Detect which cell encompasses the target text, then output its (X, Y) center coordinate. 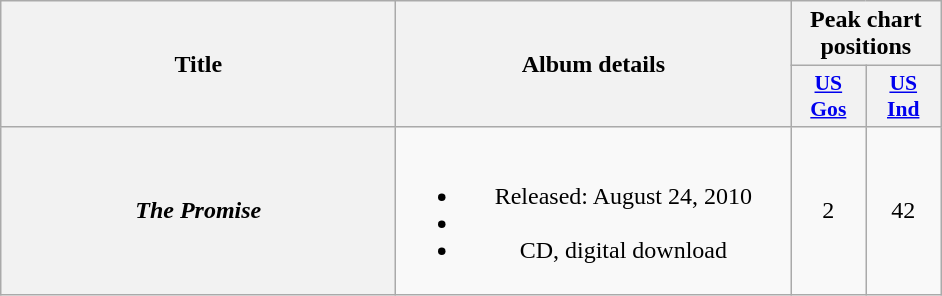
Title (198, 64)
Peak chart positions (866, 34)
The Promise (198, 210)
Album details (594, 64)
USInd (904, 96)
USGos (828, 96)
2 (828, 210)
42 (904, 210)
Released: August 24, 2010CD, digital download (594, 210)
